Search for the cell housing the specified text and yield its [x, y] center coordinate. 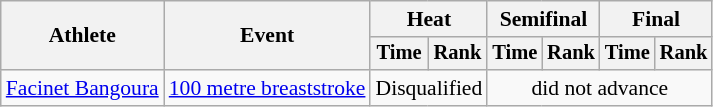
Athlete [82, 36]
Heat [428, 19]
Disqualified [428, 88]
Event [268, 36]
did not advance [600, 88]
Final [656, 19]
100 metre breaststroke [268, 88]
Semifinal [543, 19]
Facinet Bangoura [82, 88]
